Extract the [x, y] coordinate from the center of the cell holding the provided text.  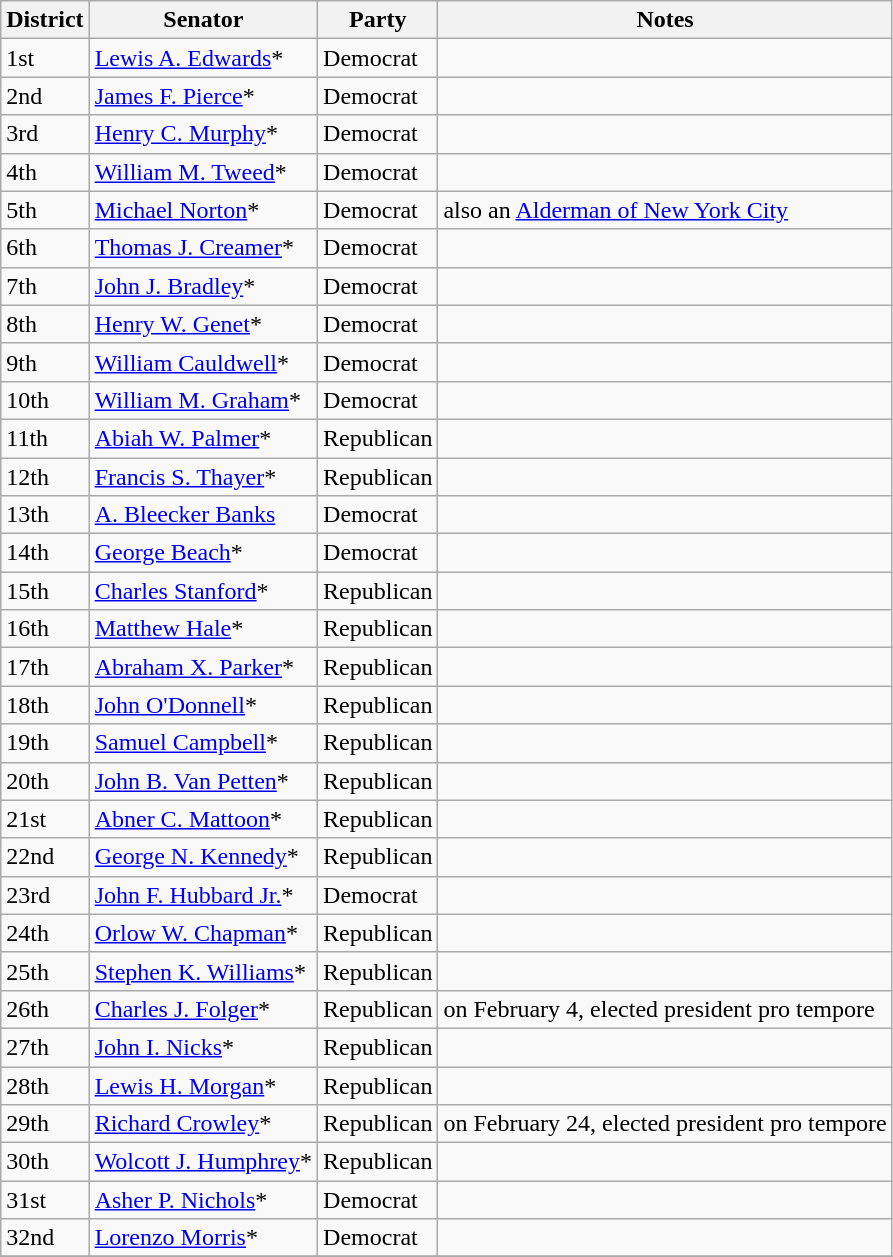
John O'Donnell* [203, 705]
31st [45, 1200]
5th [45, 210]
24th [45, 933]
Thomas J. Creamer* [203, 248]
Lewis H. Morgan* [203, 1085]
7th [45, 286]
27th [45, 1047]
John J. Bradley* [203, 286]
Wolcott J. Humphrey* [203, 1162]
Henry C. Murphy* [203, 134]
Abner C. Mattoon* [203, 819]
Stephen K. Williams* [203, 971]
9th [45, 362]
William M. Tweed* [203, 172]
John F. Hubbard Jr.* [203, 895]
14th [45, 553]
17th [45, 667]
Abraham X. Parker* [203, 667]
Lorenzo Morris* [203, 1238]
19th [45, 743]
Senator [203, 20]
on February 4, elected president pro tempore [665, 1009]
30th [45, 1162]
George Beach* [203, 553]
32nd [45, 1238]
13th [45, 515]
25th [45, 971]
on February 24, elected president pro tempore [665, 1124]
George N. Kennedy* [203, 857]
John B. Van Petten* [203, 781]
22nd [45, 857]
20th [45, 781]
Notes [665, 20]
1st [45, 58]
Samuel Campbell* [203, 743]
29th [45, 1124]
4th [45, 172]
3rd [45, 134]
23rd [45, 895]
Abiah W. Palmer* [203, 438]
Charles J. Folger* [203, 1009]
Richard Crowley* [203, 1124]
Party [378, 20]
William M. Graham* [203, 400]
28th [45, 1085]
William Cauldwell* [203, 362]
Michael Norton* [203, 210]
Asher P. Nichols* [203, 1200]
15th [45, 591]
also an Alderman of New York City [665, 210]
James F. Pierce* [203, 96]
John I. Nicks* [203, 1047]
16th [45, 629]
26th [45, 1009]
12th [45, 477]
21st [45, 819]
8th [45, 324]
6th [45, 248]
18th [45, 705]
Henry W. Genet* [203, 324]
District [45, 20]
Francis S. Thayer* [203, 477]
Lewis A. Edwards* [203, 58]
11th [45, 438]
A. Bleecker Banks [203, 515]
Orlow W. Chapman* [203, 933]
Charles Stanford* [203, 591]
Matthew Hale* [203, 629]
10th [45, 400]
2nd [45, 96]
